Extract the [x, y] coordinate from the center of the cell holding the provided text.  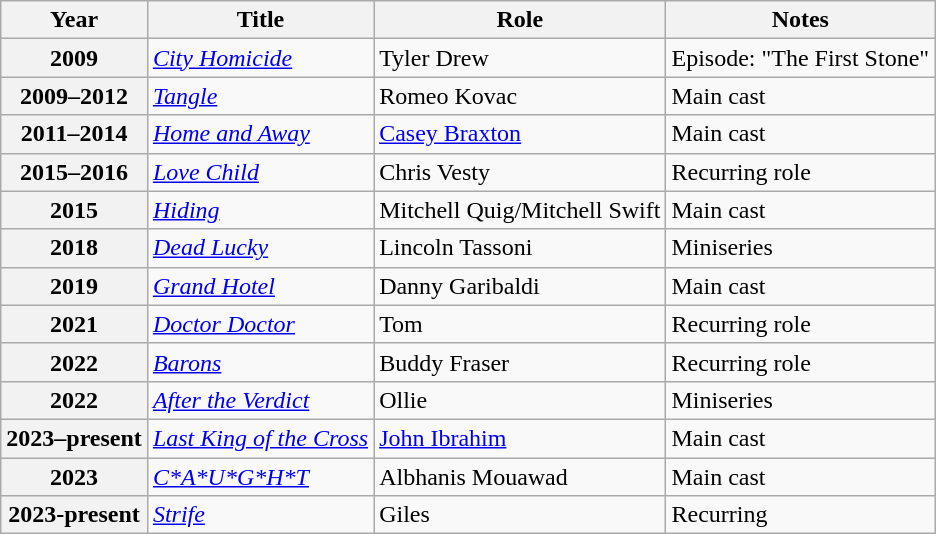
Episode: "The First Stone" [800, 58]
2011–2014 [74, 134]
2018 [74, 248]
Hiding [260, 210]
Doctor Doctor [260, 324]
Dead Lucky [260, 248]
After the Verdict [260, 400]
Danny Garibaldi [520, 286]
Last King of the Cross [260, 438]
2023 [74, 477]
Notes [800, 20]
2009–2012 [74, 96]
2023-present [74, 515]
C*A*U*G*H*T [260, 477]
2023–present [74, 438]
Home and Away [260, 134]
Strife [260, 515]
Romeo Kovac [520, 96]
Tyler Drew [520, 58]
2009 [74, 58]
Albhanis Mouawad [520, 477]
Buddy Fraser [520, 362]
Title [260, 20]
Giles [520, 515]
2015–2016 [74, 172]
City Homicide [260, 58]
Tom [520, 324]
2021 [74, 324]
Tangle [260, 96]
2015 [74, 210]
Casey Braxton [520, 134]
Barons [260, 362]
Chris Vesty [520, 172]
Ollie [520, 400]
Grand Hotel [260, 286]
Role [520, 20]
2019 [74, 286]
John Ibrahim [520, 438]
Love Child [260, 172]
Lincoln Tassoni [520, 248]
Recurring [800, 515]
Mitchell Quig/Mitchell Swift [520, 210]
Year [74, 20]
